Return the (X, Y) coordinate for the center point of the cell that contains the specified text.  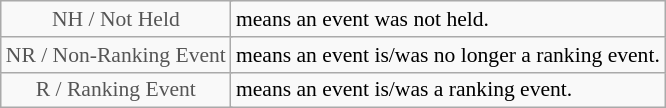
means an event was not held. (448, 19)
means an event is/was no longer a ranking event. (448, 55)
NR / Non-Ranking Event (116, 55)
R / Ranking Event (116, 90)
NH / Not Held (116, 19)
means an event is/was a ranking event. (448, 90)
